Pinpoint the cell where the given text exists, returning its [x, y] midpoint coordinate. 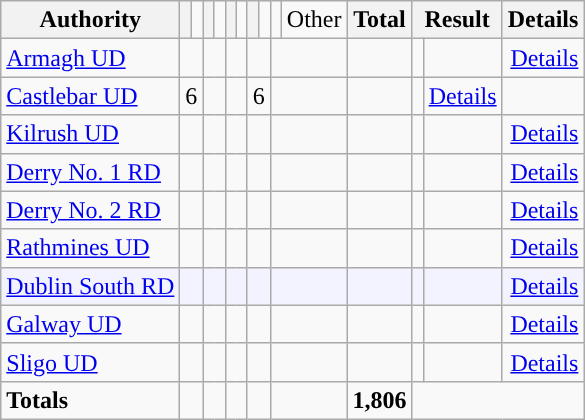
Armagh UD [90, 58]
Authority [90, 20]
Result [457, 20]
Derry No. 1 RD [90, 172]
Galway UD [90, 324]
Castlebar UD [90, 96]
Sligo UD [90, 362]
Kilrush UD [90, 134]
Dublin South RD [90, 286]
Derry No. 2 RD [90, 210]
Rathmines UD [90, 248]
Other [314, 20]
Total [380, 20]
1,806 [380, 400]
Totals [90, 400]
